From the cell containing the given text, extract its center point as [x, y] coordinate. 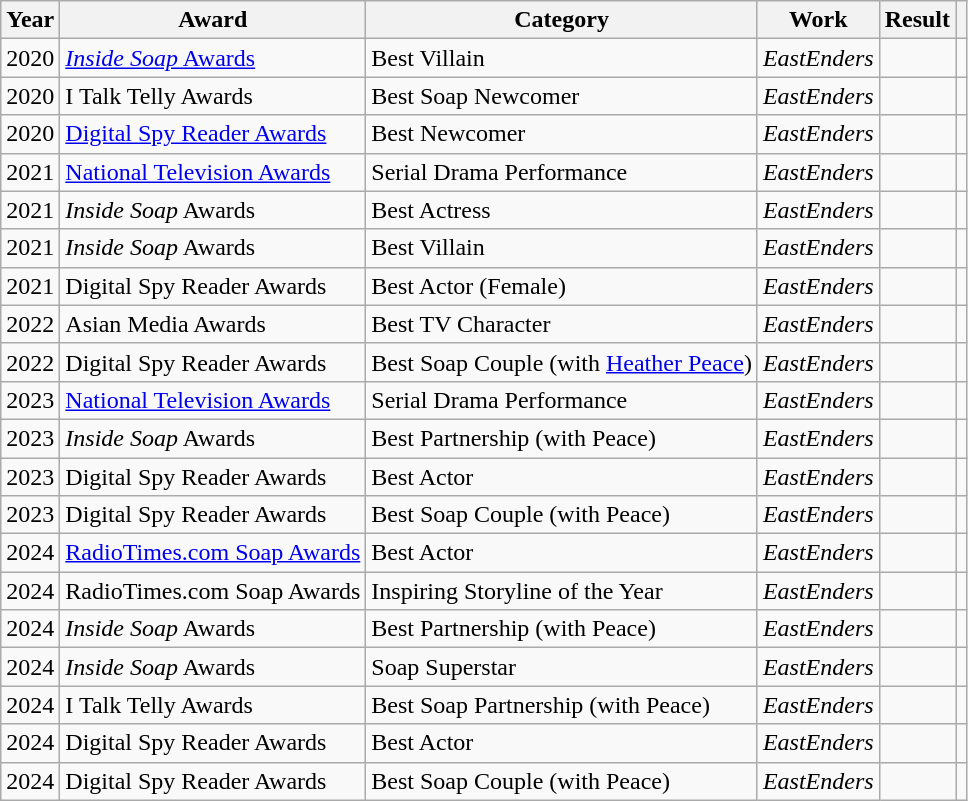
Soap Superstar [562, 667]
Work [818, 20]
Best Actor (Female) [562, 286]
Award [213, 20]
Best Newcomer [562, 134]
Year [30, 20]
Best Soap Partnership (with Peace) [562, 705]
Category [562, 20]
Best Soap Couple (with Heather Peace) [562, 362]
Best Actress [562, 210]
Best TV Character [562, 324]
Asian Media Awards [213, 324]
Best Soap Newcomer [562, 96]
Inspiring Storyline of the Year [562, 591]
Result [917, 20]
